Search for the cell housing the specified text and yield its (X, Y) center coordinate. 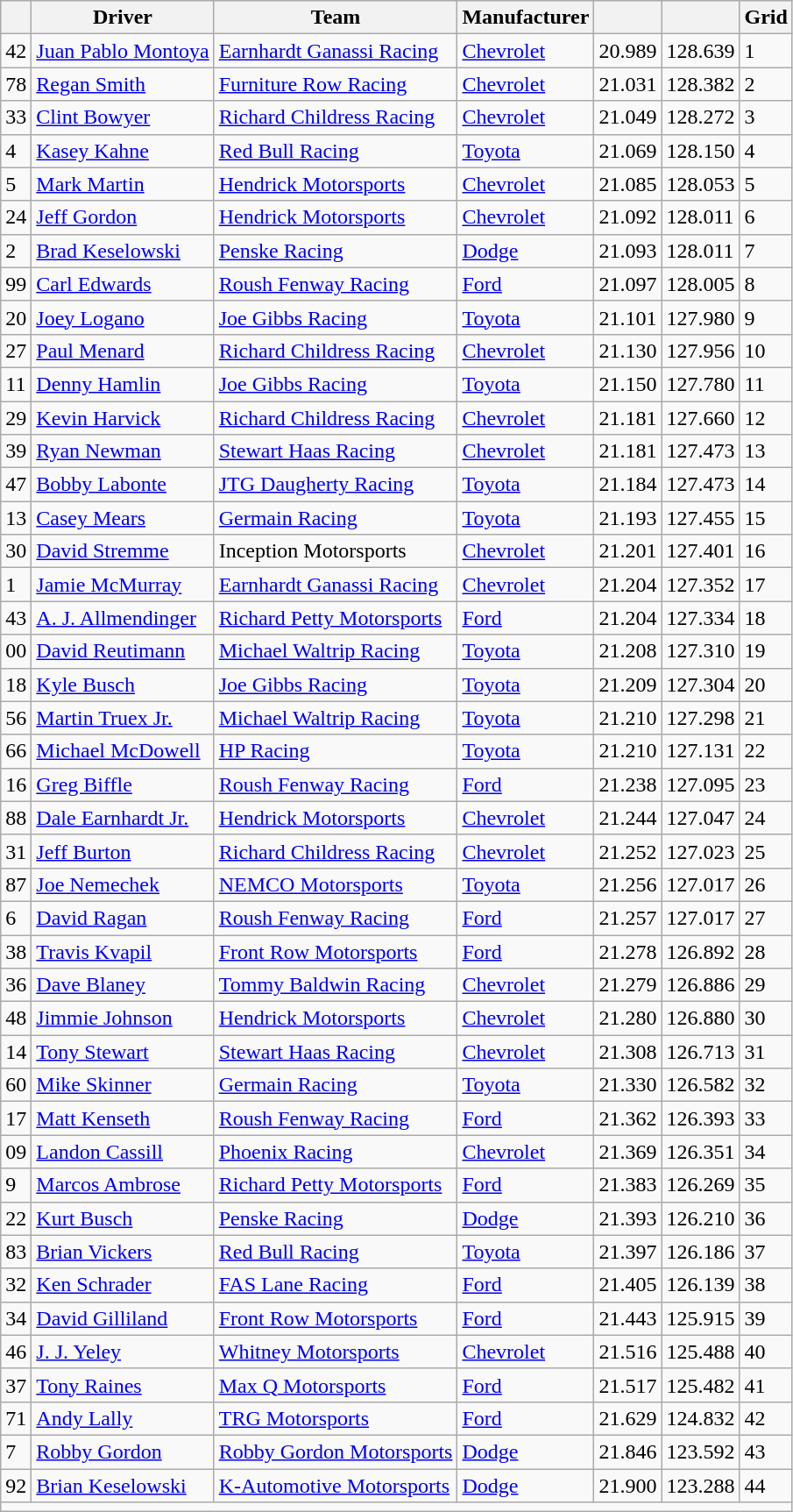
Juan Pablo Montoya (123, 51)
21.049 (627, 117)
21.209 (627, 685)
41 (766, 1385)
Clint Bowyer (123, 117)
92 (16, 1486)
Tommy Baldwin Racing (336, 985)
Ryan Newman (123, 451)
00 (16, 651)
124.832 (701, 1418)
123.592 (701, 1452)
Whitney Motorsports (336, 1352)
Phoenix Racing (336, 1152)
127.352 (701, 585)
21.069 (627, 151)
K-Automotive Motorsports (336, 1486)
66 (16, 751)
128.053 (701, 184)
FAS Lane Racing (336, 1285)
127.334 (701, 618)
60 (16, 1085)
127.131 (701, 751)
3 (766, 117)
Michael McDowell (123, 751)
Brad Keselowski (123, 251)
21.244 (627, 818)
Martin Truex Jr. (123, 718)
21.097 (627, 284)
35 (766, 1185)
Regan Smith (123, 84)
Manufacturer (526, 18)
20.989 (627, 51)
127.047 (701, 818)
127.660 (701, 418)
128.150 (701, 151)
Marcos Ambrose (123, 1185)
25 (766, 851)
21.629 (627, 1418)
Joe Nemechek (123, 884)
Landon Cassill (123, 1152)
126.186 (701, 1252)
Travis Kvapil (123, 951)
David Stremme (123, 551)
10 (766, 351)
125.488 (701, 1352)
Robby Gordon Motorsports (336, 1452)
21.093 (627, 251)
21.330 (627, 1085)
21.208 (627, 651)
21.362 (627, 1118)
128.005 (701, 284)
Kasey Kahne (123, 151)
Ken Schrader (123, 1285)
126.582 (701, 1085)
127.310 (701, 651)
21.238 (627, 784)
21.516 (627, 1352)
Carl Edwards (123, 284)
126.210 (701, 1218)
126.880 (701, 1019)
Kevin Harvick (123, 418)
Dave Blaney (123, 985)
Joey Logano (123, 317)
21.517 (627, 1385)
128.382 (701, 84)
21.130 (627, 351)
NEMCO Motorsports (336, 884)
83 (16, 1252)
21.256 (627, 884)
47 (16, 485)
Team (336, 18)
125.915 (701, 1318)
TRG Motorsports (336, 1418)
21.101 (627, 317)
126.139 (701, 1285)
127.980 (701, 317)
126.393 (701, 1118)
21.308 (627, 1052)
21.383 (627, 1185)
127.956 (701, 351)
21.846 (627, 1452)
127.401 (701, 551)
Bobby Labonte (123, 485)
21.397 (627, 1252)
David Ragan (123, 918)
David Reutimann (123, 651)
126.713 (701, 1052)
15 (766, 518)
21.279 (627, 985)
8 (766, 284)
Jimmie Johnson (123, 1019)
126.351 (701, 1152)
56 (16, 718)
Matt Kenseth (123, 1118)
46 (16, 1352)
12 (766, 418)
A. J. Allmendinger (123, 618)
21.900 (627, 1486)
Denny Hamlin (123, 384)
Brian Keselowski (123, 1486)
21.201 (627, 551)
123.288 (701, 1486)
71 (16, 1418)
Robby Gordon (123, 1452)
127.455 (701, 518)
21.393 (627, 1218)
Greg Biffle (123, 784)
21.278 (627, 951)
26 (766, 884)
126.886 (701, 985)
Kurt Busch (123, 1218)
21.405 (627, 1285)
126.892 (701, 951)
21.369 (627, 1152)
28 (766, 951)
Paul Menard (123, 351)
Jeff Gordon (123, 217)
21.184 (627, 485)
127.298 (701, 718)
21.257 (627, 918)
Tony Raines (123, 1385)
99 (16, 284)
Kyle Busch (123, 685)
Inception Motorsports (336, 551)
Max Q Motorsports (336, 1385)
Grid (766, 18)
21.193 (627, 518)
21.443 (627, 1318)
88 (16, 818)
J. J. Yeley (123, 1352)
Mark Martin (123, 184)
128.272 (701, 117)
21.092 (627, 217)
Driver (123, 18)
87 (16, 884)
127.304 (701, 685)
Andy Lally (123, 1418)
78 (16, 84)
HP Racing (336, 751)
Jeff Burton (123, 851)
48 (16, 1019)
19 (766, 651)
21.085 (627, 184)
Casey Mears (123, 518)
127.023 (701, 851)
127.780 (701, 384)
44 (766, 1486)
Dale Earnhardt Jr. (123, 818)
Mike Skinner (123, 1085)
21.252 (627, 851)
21.031 (627, 84)
21 (766, 718)
126.269 (701, 1185)
40 (766, 1352)
125.482 (701, 1385)
JTG Daugherty Racing (336, 485)
David Gilliland (123, 1318)
Brian Vickers (123, 1252)
21.150 (627, 384)
128.639 (701, 51)
09 (16, 1152)
Tony Stewart (123, 1052)
127.095 (701, 784)
23 (766, 784)
Jamie McMurray (123, 585)
21.280 (627, 1019)
Furniture Row Racing (336, 84)
